Find where the given text appears and provide that cell's center as [x, y] coordinate. 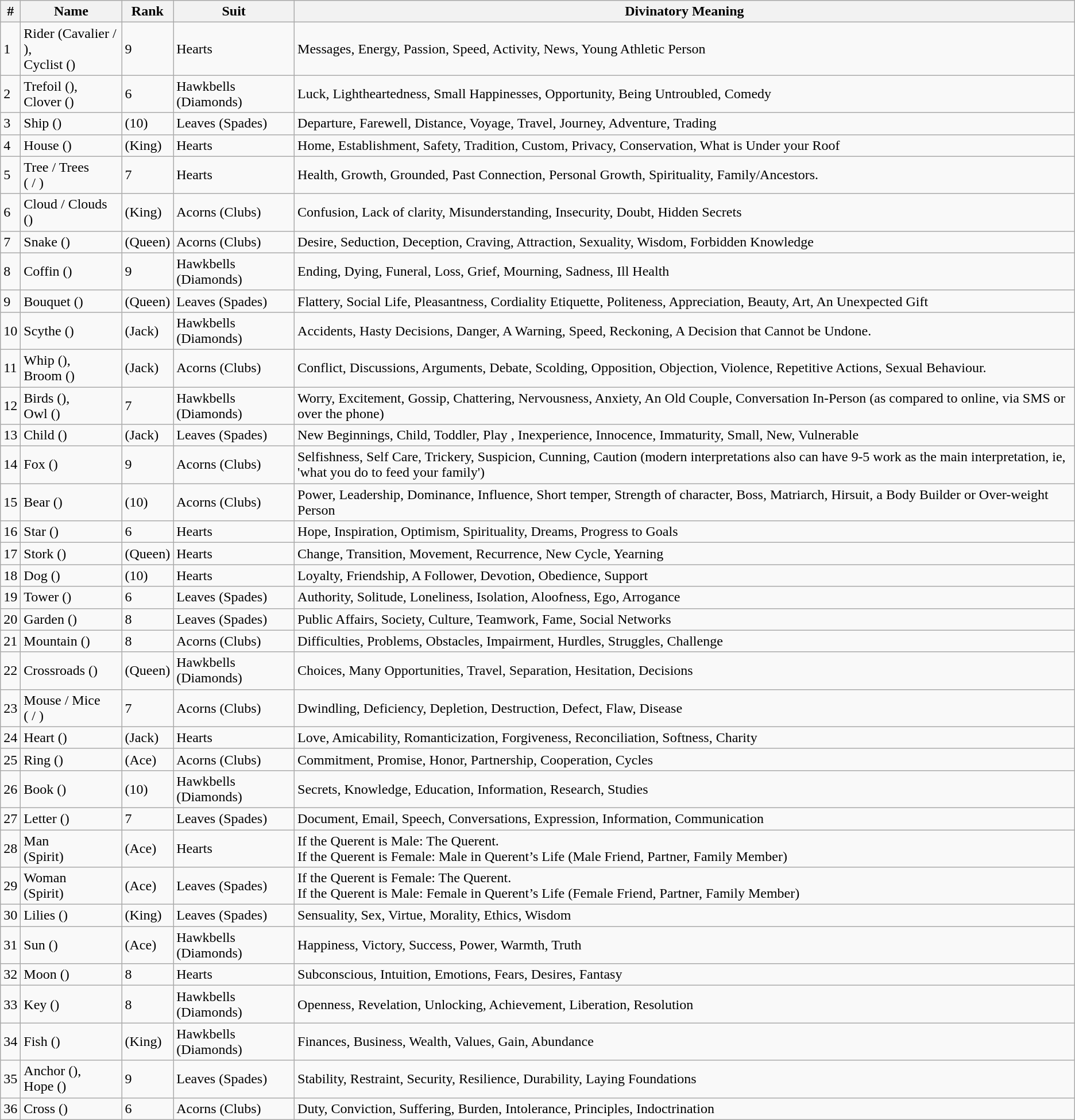
Stability, Restraint, Security, Resilience, Durability, Laying Foundations [685, 1079]
2 [10, 94]
Subconscious, Intuition, Emotions, Fears, Desires, Fantasy [685, 975]
12 [10, 405]
Bouquet () [71, 301]
Happiness, Victory, Success, Power, Warmth, Truth [685, 945]
Bear () [71, 502]
Birds (), Owl () [71, 405]
17 [10, 554]
Scythe () [71, 331]
# [10, 11]
Love, Amicability, Romanticization, Forgiveness, Reconciliation, Softness, Charity [685, 737]
Sun () [71, 945]
3 [10, 123]
New Beginnings, Child, Toddler, Play , Inexperience, Innocence, Immaturity, Small, New, Vulnerable [685, 435]
Tree / Trees( / ) [71, 175]
32 [10, 975]
Difficulties, Problems, Obstacles, Impairment, Hurdles, Struggles, Challenge [685, 641]
33 [10, 1004]
28 [10, 848]
Cross () [71, 1109]
30 [10, 916]
Commitment, Promise, Honor, Partnership, Cooperation, Cycles [685, 759]
Letter () [71, 818]
5 [10, 175]
Departure, Farewell, Distance, Voyage, Travel, Journey, Adventure, Trading [685, 123]
Ring () [71, 759]
Trefoil (),Clover () [71, 94]
Choices, Many Opportunities, Travel, Separation, Hesitation, Decisions [685, 671]
24 [10, 737]
Finances, Business, Wealth, Values, Gain, Abundance [685, 1042]
Authority, Solitude, Loneliness, Isolation, Aloofness, Ego, Arrogance [685, 597]
Child () [71, 435]
Power, Leadership, Dominance, Influence, Short temper, Strength of character, Boss, Matriarch, Hirsuit, a Body Builder or Over-weight Person [685, 502]
11 [10, 368]
Rider (Cavalier / ),Cyclist () [71, 49]
Home, Establishment, Safety, Tradition, Custom, Privacy, Conservation, What is Under your Roof [685, 145]
Messages, Energy, Passion, Speed, Activity, News, Young Athletic Person [685, 49]
Secrets, Knowledge, Education, Information, Research, Studies [685, 789]
Hope, Inspiration, Optimism, Spirituality, Dreams, Progress to Goals [685, 532]
Whip (),Broom () [71, 368]
Duty, Conviction, Suffering, Burden, Intolerance, Principles, Indoctrination [685, 1109]
Heart () [71, 737]
Woman (Spirit) [71, 886]
Accidents, Hasty Decisions, Danger, A Warning, Speed, Reckoning, A Decision that Cannot be Undone. [685, 331]
Document, Email, Speech, Conversations, Expression, Information, Communication [685, 818]
14 [10, 465]
Conflict, Discussions, Arguments, Debate, Scolding, Opposition, Objection, Violence, Repetitive Actions, Sexual Behaviour. [685, 368]
Anchor (),Hope () [71, 1079]
Suit [234, 11]
Key () [71, 1004]
Ending, Dying, Funeral, Loss, Grief, Mourning, Sadness, Ill Health [685, 271]
21 [10, 641]
Book () [71, 789]
Ship () [71, 123]
Change, Transition, Movement, Recurrence, New Cycle, Yearning [685, 554]
Snake () [71, 242]
Lilies () [71, 916]
Dog () [71, 576]
Flattery, Social Life, Pleasantness, Cordiality Etiquette, Politeness, Appreciation, Beauty, Art, An Unexpected Gift [685, 301]
18 [10, 576]
Moon () [71, 975]
Man (Spirit) [71, 848]
Fish () [71, 1042]
35 [10, 1079]
1 [10, 49]
Loyalty, Friendship, A Follower, Devotion, Obedience, Support [685, 576]
20 [10, 619]
16 [10, 532]
Garden () [71, 619]
34 [10, 1042]
29 [10, 886]
Divinatory Meaning [685, 11]
22 [10, 671]
Luck, Lightheartedness, Small Happinesses, Opportunity, Being Untroubled, Comedy [685, 94]
Stork () [71, 554]
Desire, Seduction, Deception, Craving, Attraction, Sexuality, Wisdom, Forbidden Knowledge [685, 242]
Confusion, Lack of clarity, Misunderstanding, Insecurity, Doubt, Hidden Secrets [685, 213]
Openness, Revelation, Unlocking, Achievement, Liberation, Resolution [685, 1004]
31 [10, 945]
Cloud / Clouds() [71, 213]
Health, Growth, Grounded, Past Connection, Personal Growth, Spirituality, Family/Ancestors. [685, 175]
If the Querent is Male: The Querent.If the Querent is Female: Male in Querent’s Life (Male Friend, Partner, Family Member) [685, 848]
27 [10, 818]
Mountain () [71, 641]
Public Affairs, Society, Culture, Teamwork, Fame, Social Networks [685, 619]
Tower () [71, 597]
If the Querent is Female: The Querent.If the Querent is Male: Female in Querent’s Life (Female Friend, Partner, Family Member) [685, 886]
13 [10, 435]
Star () [71, 532]
Name [71, 11]
Worry, Excitement, Gossip, Chattering, Nervousness, Anxiety, An Old Couple, Conversation In-Person (as compared to online, via SMS or over the phone) [685, 405]
36 [10, 1109]
19 [10, 597]
Rank [148, 11]
15 [10, 502]
Crossroads () [71, 671]
25 [10, 759]
4 [10, 145]
Sensuality, Sex, Virtue, Morality, Ethics, Wisdom [685, 916]
23 [10, 708]
26 [10, 789]
House () [71, 145]
Mouse / Mice( / ) [71, 708]
Coffin () [71, 271]
10 [10, 331]
Dwindling, Deficiency, Depletion, Destruction, Defect, Flaw, Disease [685, 708]
Fox () [71, 465]
